From the cell containing the given text, extract its center point as [x, y] coordinate. 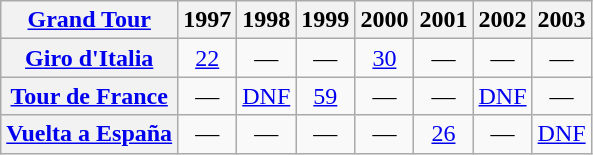
1998 [266, 20]
59 [326, 96]
1997 [208, 20]
Giro d'Italia [90, 58]
1999 [326, 20]
2001 [444, 20]
2000 [384, 20]
Tour de France [90, 96]
Vuelta a España [90, 134]
30 [384, 58]
22 [208, 58]
2003 [562, 20]
2002 [502, 20]
26 [444, 134]
Grand Tour [90, 20]
